Pinpoint the cell where the given text exists, returning its [X, Y] midpoint coordinate. 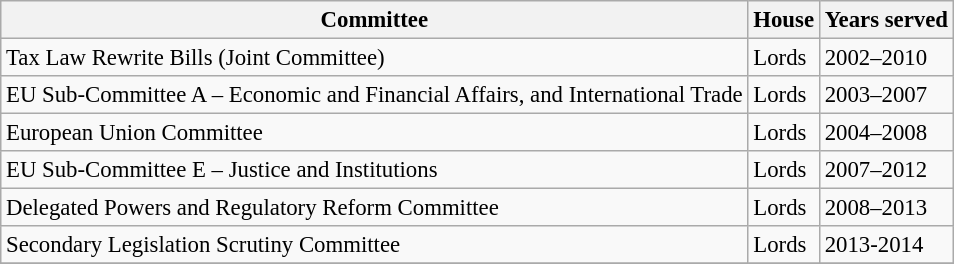
Tax Law Rewrite Bills (Joint Committee) [374, 57]
2002–2010 [886, 57]
Committee [374, 20]
EU Sub-Committee A – Economic and Financial Affairs, and International Trade [374, 95]
European Union Committee [374, 133]
2013-2014 [886, 245]
House [784, 20]
2008–2013 [886, 208]
Secondary Legislation Scrutiny Committee [374, 245]
2003–2007 [886, 95]
2007–2012 [886, 170]
Years served [886, 20]
EU Sub-Committee E – Justice and Institutions [374, 170]
Delegated Powers and Regulatory Reform Committee [374, 208]
2004–2008 [886, 133]
